For the text-containing cell, return its midpoint in [x, y] coordinate format. 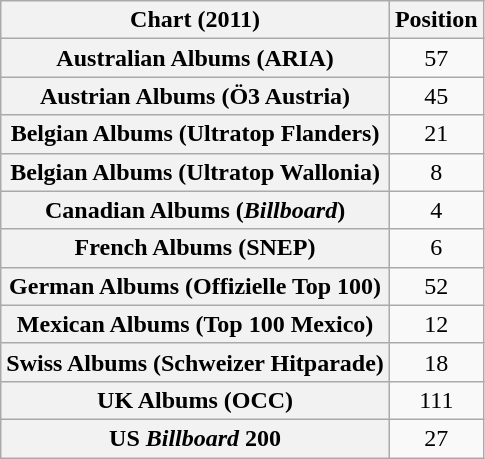
UK Albums (OCC) [196, 400]
Canadian Albums (Billboard) [196, 210]
27 [436, 438]
52 [436, 286]
8 [436, 172]
German Albums (Offizielle Top 100) [196, 286]
111 [436, 400]
Swiss Albums (Schweizer Hitparade) [196, 362]
Belgian Albums (Ultratop Flanders) [196, 134]
12 [436, 324]
4 [436, 210]
Australian Albums (ARIA) [196, 58]
Austrian Albums (Ö3 Austria) [196, 96]
Belgian Albums (Ultratop Wallonia) [196, 172]
57 [436, 58]
6 [436, 248]
45 [436, 96]
Position [436, 20]
Chart (2011) [196, 20]
Mexican Albums (Top 100 Mexico) [196, 324]
French Albums (SNEP) [196, 248]
18 [436, 362]
US Billboard 200 [196, 438]
21 [436, 134]
